For the text-containing cell, return its midpoint in [x, y] coordinate format. 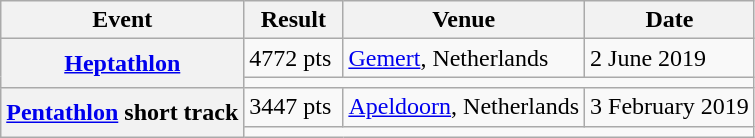
Pentathlon short track [122, 112]
3447 pts [294, 107]
Venue [464, 20]
Result [294, 20]
4772 pts [294, 58]
Event [122, 20]
3 February 2019 [670, 107]
Apeldoorn, Netherlands [464, 107]
Date [670, 20]
Gemert, Netherlands [464, 58]
2 June 2019 [670, 58]
Heptathlon [122, 64]
